Locate the cell with the specified text and output its [X, Y] center coordinate. 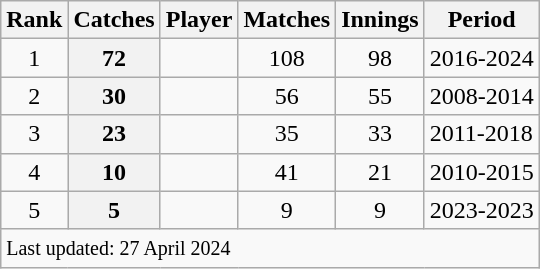
72 [114, 58]
56 [287, 96]
Player [199, 20]
3 [34, 134]
2016-2024 [482, 58]
Innings [380, 20]
35 [287, 134]
Matches [287, 20]
4 [34, 172]
2023-2023 [482, 210]
108 [287, 58]
Rank [34, 20]
30 [114, 96]
33 [380, 134]
Last updated: 27 April 2024 [270, 248]
23 [114, 134]
1 [34, 58]
2008-2014 [482, 96]
Period [482, 20]
2010-2015 [482, 172]
Catches [114, 20]
21 [380, 172]
2 [34, 96]
10 [114, 172]
98 [380, 58]
55 [380, 96]
2011-2018 [482, 134]
41 [287, 172]
